Locate the cell with the specified text and output its [X, Y] center coordinate. 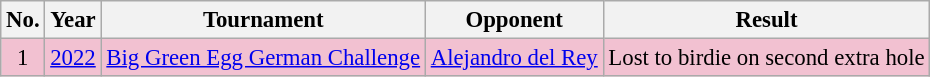
Lost to birdie on second extra hole [766, 58]
Result [766, 20]
1 [23, 58]
2022 [73, 58]
No. [23, 20]
Alejandro del Rey [514, 58]
Opponent [514, 20]
Tournament [263, 20]
Year [73, 20]
Big Green Egg German Challenge [263, 58]
